Detect which cell encompasses the target text, then output its (x, y) center coordinate. 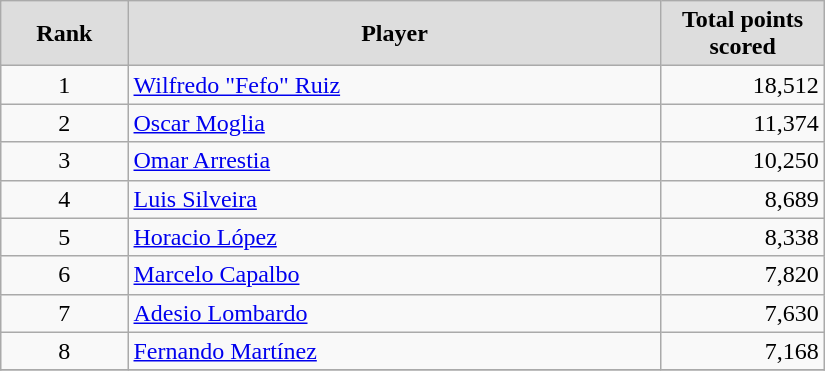
Rank (64, 34)
8,689 (742, 199)
Horacio López (394, 237)
Luis Silveira (394, 199)
6 (64, 275)
Oscar Moglia (394, 123)
3 (64, 161)
8 (64, 351)
Omar Arrestia (394, 161)
7 (64, 313)
5 (64, 237)
Wilfredo "Fefo" Ruiz (394, 85)
Total points scored (742, 34)
7,820 (742, 275)
Player (394, 34)
18,512 (742, 85)
4 (64, 199)
1 (64, 85)
Fernando Martínez (394, 351)
7,168 (742, 351)
Adesio Lombardo (394, 313)
8,338 (742, 237)
Marcelo Capalbo (394, 275)
7,630 (742, 313)
11,374 (742, 123)
10,250 (742, 161)
2 (64, 123)
